For the text-containing cell, return its midpoint in (x, y) coordinate format. 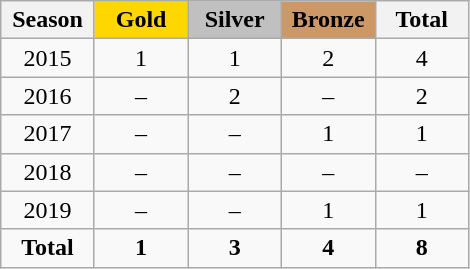
2019 (48, 210)
2018 (48, 172)
Gold (141, 20)
8 (422, 248)
Season (48, 20)
2016 (48, 96)
Bronze (328, 20)
2015 (48, 58)
3 (235, 248)
2017 (48, 134)
Silver (235, 20)
